Locate the cell with the specified text and output its (x, y) center coordinate. 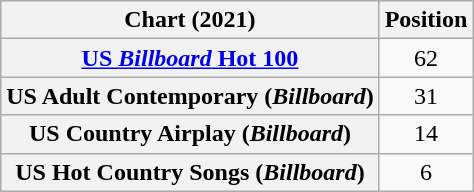
31 (426, 96)
US Country Airplay (Billboard) (190, 134)
US Adult Contemporary (Billboard) (190, 96)
US Billboard Hot 100 (190, 58)
62 (426, 58)
Chart (2021) (190, 20)
6 (426, 172)
US Hot Country Songs (Billboard) (190, 172)
Position (426, 20)
14 (426, 134)
